Output the (X, Y) coordinate of the center of the cell containing the given text.  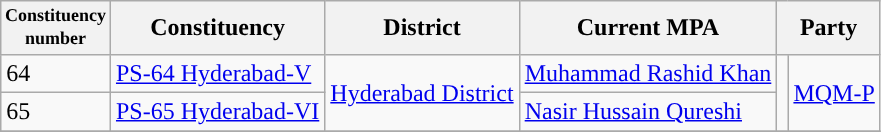
65 (56, 111)
Party (828, 28)
Current MPA (648, 28)
Constituency number (56, 28)
64 (56, 73)
MQM-P (834, 92)
Nasir Hussain Qureshi (648, 111)
PS-64 Hyderabad-V (217, 73)
Constituency (217, 28)
District (422, 28)
Hyderabad District (422, 92)
Muhammad Rashid Khan (648, 73)
PS-65 Hyderabad-VI (217, 111)
